From the cell containing the given text, extract its center point as [x, y] coordinate. 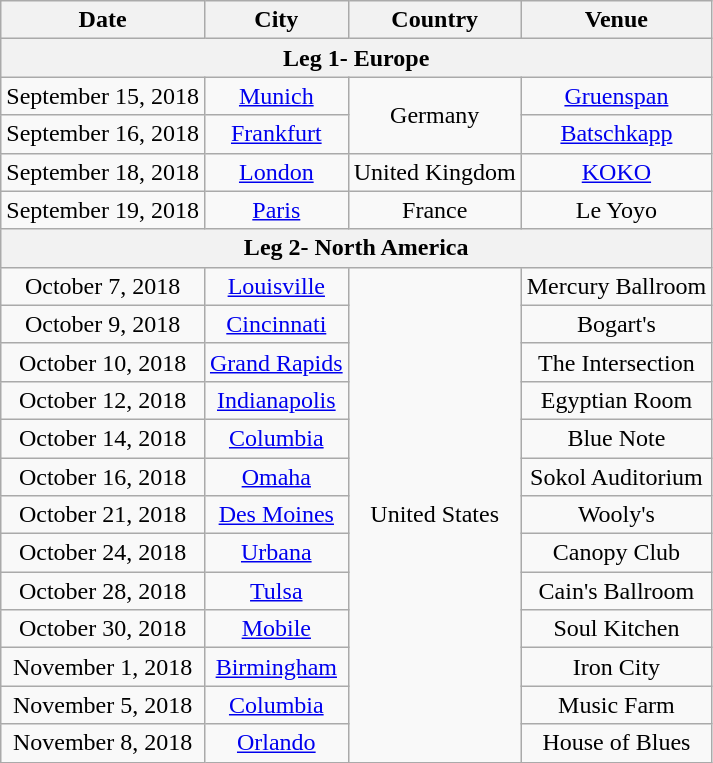
Blue Note [616, 438]
September 19, 2018 [103, 210]
October 16, 2018 [103, 477]
Munich [276, 96]
October 7, 2018 [103, 286]
Grand Rapids [276, 362]
Cincinnati [276, 324]
Cain's Ballroom [616, 591]
October 30, 2018 [103, 629]
Germany [434, 115]
Leg 2- North America [356, 248]
September 16, 2018 [103, 134]
Canopy Club [616, 553]
November 8, 2018 [103, 743]
October 24, 2018 [103, 553]
October 10, 2018 [103, 362]
Bogart's [616, 324]
Sokol Auditorium [616, 477]
United States [434, 514]
October 9, 2018 [103, 324]
October 28, 2018 [103, 591]
October 21, 2018 [103, 515]
Venue [616, 20]
Leg 1- Europe [356, 58]
City [276, 20]
Tulsa [276, 591]
London [276, 172]
Indianapolis [276, 400]
Gruenspan [616, 96]
Omaha [276, 477]
Soul Kitchen [616, 629]
October 12, 2018 [103, 400]
Birmingham [276, 667]
Le Yoyo [616, 210]
KOKO [616, 172]
October 14, 2018 [103, 438]
Egyptian Room [616, 400]
France [434, 210]
Wooly's [616, 515]
Music Farm [616, 705]
Paris [276, 210]
Date [103, 20]
Louisville [276, 286]
United Kingdom [434, 172]
Batschkapp [616, 134]
November 5, 2018 [103, 705]
Orlando [276, 743]
September 18, 2018 [103, 172]
Iron City [616, 667]
September 15, 2018 [103, 96]
Frankfurt [276, 134]
Mercury Ballroom [616, 286]
House of Blues [616, 743]
Country [434, 20]
The Intersection [616, 362]
November 1, 2018 [103, 667]
Mobile [276, 629]
Des Moines [276, 515]
Urbana [276, 553]
